Scan for the cell matching the given text and deliver its [x, y] coordinate at center. 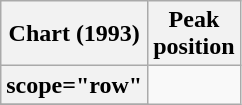
Peakposition [194, 34]
scope="row" [74, 85]
Chart (1993) [74, 34]
